Search for the cell housing the specified text and yield its [x, y] center coordinate. 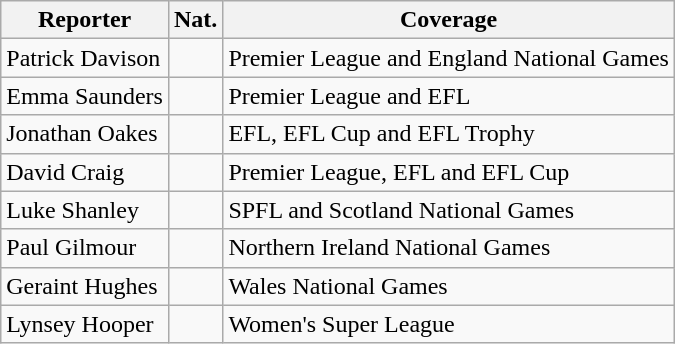
Reporter [85, 20]
Premier League and EFL [449, 96]
Patrick Davison [85, 58]
Luke Shanley [85, 210]
David Craig [85, 172]
EFL, EFL Cup and EFL Trophy [449, 134]
Coverage [449, 20]
Women's Super League [449, 324]
Lynsey Hooper [85, 324]
Premier League and England National Games [449, 58]
Wales National Games [449, 286]
Jonathan Oakes [85, 134]
SPFL and Scotland National Games [449, 210]
Paul Gilmour [85, 248]
Premier League, EFL and EFL Cup [449, 172]
Emma Saunders [85, 96]
Northern Ireland National Games [449, 248]
Geraint Hughes [85, 286]
Nat. [195, 20]
